Pinpoint the cell where the given text exists, returning its (x, y) midpoint coordinate. 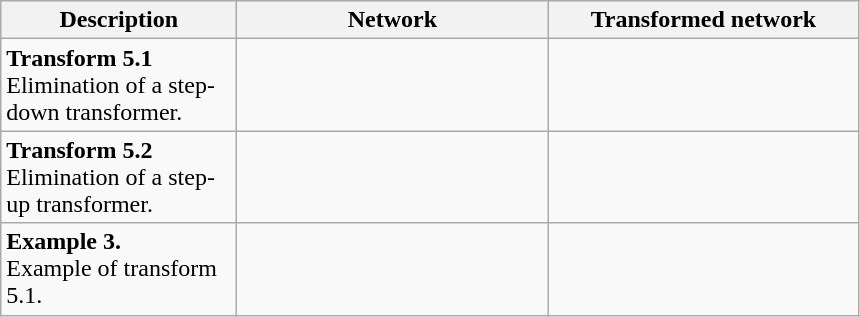
Transform 5.1Elimination of a step-down transformer. (119, 85)
Example 3.Example of transform 5.1. (119, 269)
Transform 5.2Elimination of a step-up transformer. (119, 177)
Description (119, 20)
Transformed network (704, 20)
Network (392, 20)
